Capture the cell that displays the provided text and extract its [x, y] central coordinate. 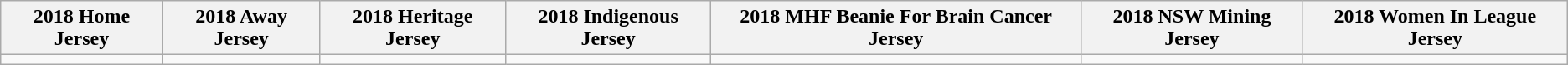
2018 Heritage Jersey [412, 28]
2018 Women In League Jersey [1435, 28]
2018 Indigenous Jersey [608, 28]
2018 Away Jersey [241, 28]
2018 MHF Beanie For Brain Cancer Jersey [896, 28]
2018 Home Jersey [82, 28]
2018 NSW Mining Jersey [1193, 28]
